Extract the [x, y] coordinate from the center of the cell holding the provided text.  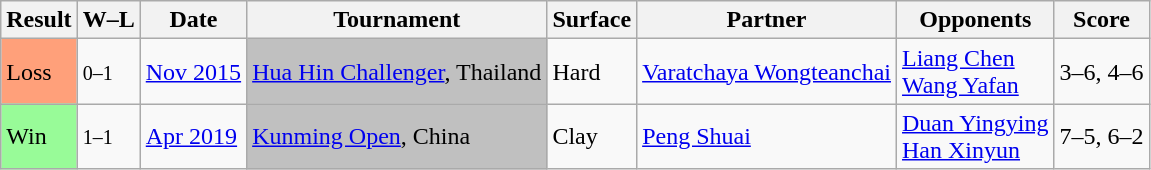
Date [193, 20]
Result [39, 20]
Win [39, 136]
Surface [592, 20]
Peng Shuai [767, 136]
Liang Chen Wang Yafan [976, 72]
Clay [592, 136]
Kunming Open, China [397, 136]
Loss [39, 72]
W–L [108, 20]
Nov 2015 [193, 72]
Score [1102, 20]
7–5, 6–2 [1102, 136]
Opponents [976, 20]
Hard [592, 72]
Tournament [397, 20]
3–6, 4–6 [1102, 72]
0–1 [108, 72]
Duan Yingying Han Xinyun [976, 136]
1–1 [108, 136]
Partner [767, 20]
Apr 2019 [193, 136]
Hua Hin Challenger, Thailand [397, 72]
Varatchaya Wongteanchai [767, 72]
